Detect which cell encompasses the target text, then output its (x, y) center coordinate. 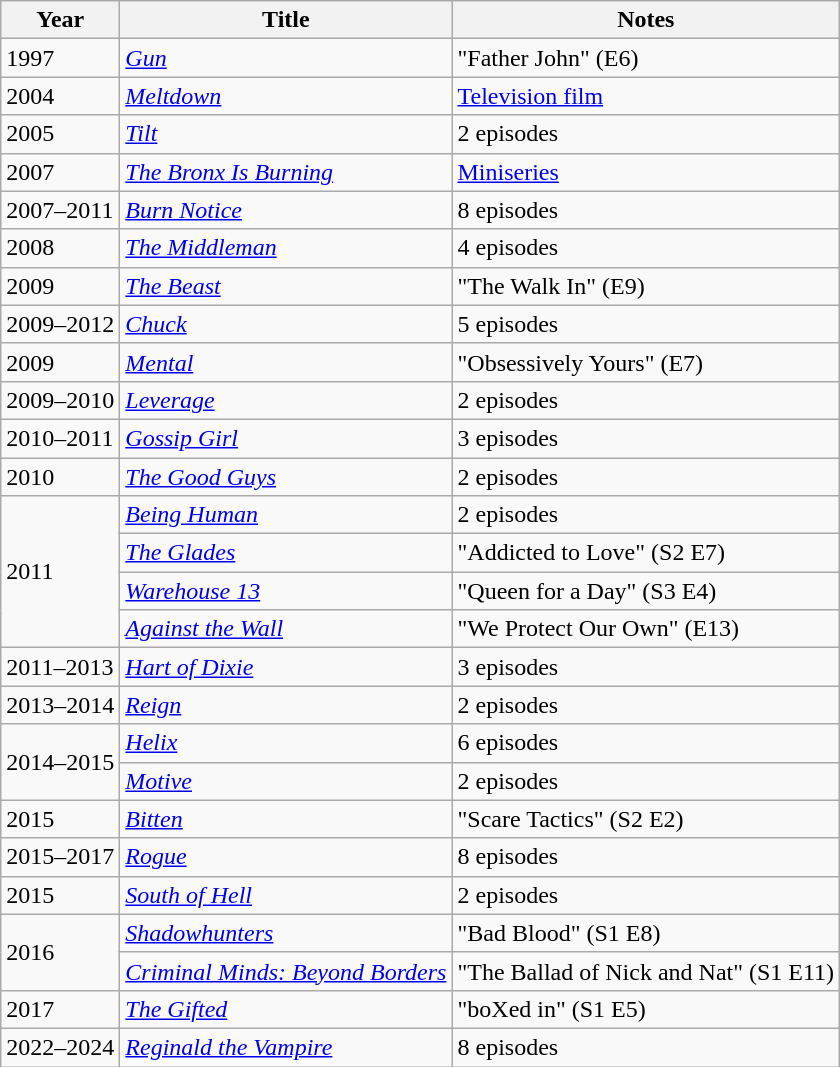
Shadowhunters (286, 933)
Chuck (286, 324)
2004 (60, 96)
5 episodes (646, 324)
Gossip Girl (286, 438)
2010 (60, 477)
2008 (60, 248)
The Good Guys (286, 477)
The Gifted (286, 1009)
Tilt (286, 134)
2011–2013 (60, 667)
2011 (60, 572)
2007 (60, 172)
Warehouse 13 (286, 591)
"Bad Blood" (S1 E8) (646, 933)
Gun (286, 58)
Hart of Dixie (286, 667)
2015–2017 (60, 857)
2009–2012 (60, 324)
2005 (60, 134)
Year (60, 20)
Notes (646, 20)
2009–2010 (60, 400)
Being Human (286, 515)
"Scare Tactics" (S2 E2) (646, 819)
"Queen for a Day" (S3 E4) (646, 591)
Helix (286, 743)
2017 (60, 1009)
Motive (286, 781)
The Beast (286, 286)
Title (286, 20)
2016 (60, 952)
Bitten (286, 819)
"Father John" (E6) (646, 58)
Criminal Minds: Beyond Borders (286, 971)
The Bronx Is Burning (286, 172)
"Addicted to Love" (S2 E7) (646, 553)
The Glades (286, 553)
"We Protect Our Own" (E13) (646, 629)
6 episodes (646, 743)
Burn Notice (286, 210)
2010–2011 (60, 438)
Leverage (286, 400)
"The Walk In" (E9) (646, 286)
2014–2015 (60, 762)
Rogue (286, 857)
2013–2014 (60, 705)
South of Hell (286, 895)
Television film (646, 96)
The Middleman (286, 248)
Meltdown (286, 96)
"The Ballad of Nick and Nat" (S1 E11) (646, 971)
Reginald the Vampire (286, 1047)
Miniseries (646, 172)
2022–2024 (60, 1047)
"Obsessively Yours" (E7) (646, 362)
4 episodes (646, 248)
1997 (60, 58)
"boXed in" (S1 E5) (646, 1009)
Reign (286, 705)
Mental (286, 362)
Against the Wall (286, 629)
2007–2011 (60, 210)
